Return the (x, y) coordinate for the center point of the cell that contains the specified text.  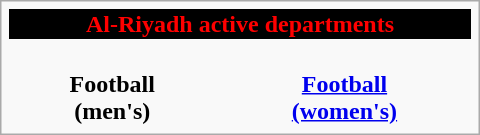
Football(women's) (344, 84)
Al-Riyadh active departments (240, 24)
Football(men's) (112, 84)
